Determine the [X, Y] coordinate at the center of the cell enclosing the given text.  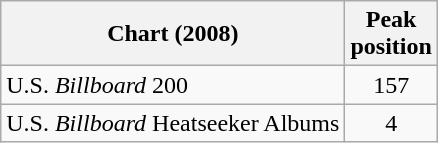
157 [391, 85]
Chart (2008) [173, 34]
Peakposition [391, 34]
U.S. Billboard Heatseeker Albums [173, 123]
4 [391, 123]
U.S. Billboard 200 [173, 85]
